Detect which cell encompasses the target text, then output its (X, Y) center coordinate. 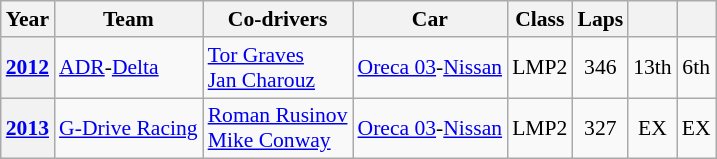
Class (540, 19)
2013 (28, 128)
G-Drive Racing (128, 128)
6th (696, 68)
Team (128, 19)
Laps (600, 19)
Car (430, 19)
Tor Graves Jan Charouz (278, 68)
13th (652, 68)
ADR-Delta (128, 68)
Co-drivers (278, 19)
Roman Rusinov Mike Conway (278, 128)
2012 (28, 68)
Year (28, 19)
327 (600, 128)
346 (600, 68)
